Extract the [x, y] coordinate from the center of the cell holding the provided text.  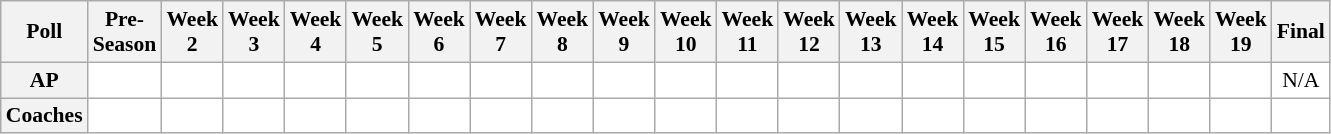
Week10 [686, 32]
AP [44, 80]
Week6 [439, 32]
Week5 [377, 32]
Coaches [44, 116]
Pre-Season [125, 32]
Week15 [994, 32]
Week11 [748, 32]
Week14 [933, 32]
Week3 [254, 32]
Final [1301, 32]
Week8 [562, 32]
Poll [44, 32]
Week7 [501, 32]
Week2 [192, 32]
Week17 [1118, 32]
Week18 [1179, 32]
Week16 [1056, 32]
N/A [1301, 80]
Week12 [809, 32]
Week4 [316, 32]
Week19 [1241, 32]
Week13 [871, 32]
Week9 [624, 32]
